Output the [X, Y] coordinate of the center of the cell containing the given text.  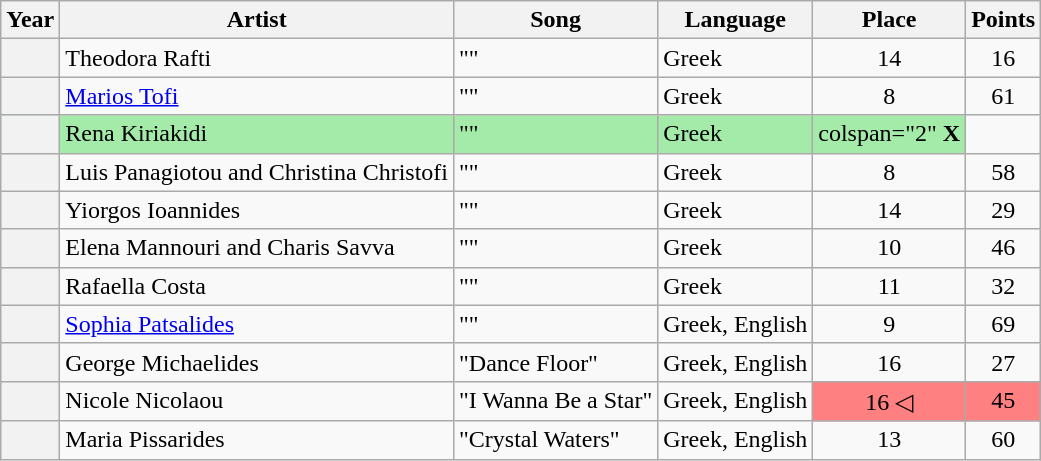
27 [1004, 362]
Elena Mannouri and Charis Savva [257, 248]
Rena Kiriakidi [257, 134]
9 [890, 324]
Points [1004, 20]
"I Wanna Be a Star" [555, 401]
Song [555, 20]
Yiorgos Ioannides [257, 210]
Maria Pissarides [257, 440]
Artist [257, 20]
13 [890, 440]
Language [736, 20]
11 [890, 286]
Luis Panagiotou and Christina Christofi [257, 172]
10 [890, 248]
46 [1004, 248]
Year [30, 20]
69 [1004, 324]
colspan="2" X [890, 134]
"Crystal Waters" [555, 440]
Marios Tofi [257, 96]
"Dance Floor" [555, 362]
Rafaella Costa [257, 286]
16 ◁ [890, 401]
George Michaelides [257, 362]
45 [1004, 401]
Nicole Nicolaou [257, 401]
60 [1004, 440]
32 [1004, 286]
29 [1004, 210]
58 [1004, 172]
Theodora Rafti [257, 58]
Place [890, 20]
Sophia Patsalides [257, 324]
61 [1004, 96]
